Find where the given text appears and provide that cell's center as [X, Y] coordinate. 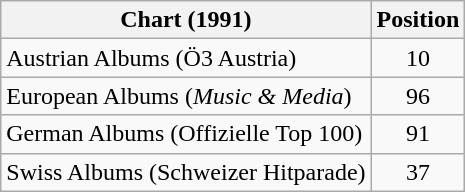
Chart (1991) [186, 20]
96 [418, 96]
European Albums (Music & Media) [186, 96]
German Albums (Offizielle Top 100) [186, 134]
91 [418, 134]
Austrian Albums (Ö3 Austria) [186, 58]
37 [418, 172]
10 [418, 58]
Position [418, 20]
Swiss Albums (Schweizer Hitparade) [186, 172]
